Locate the cell with the specified text and output its [x, y] center coordinate. 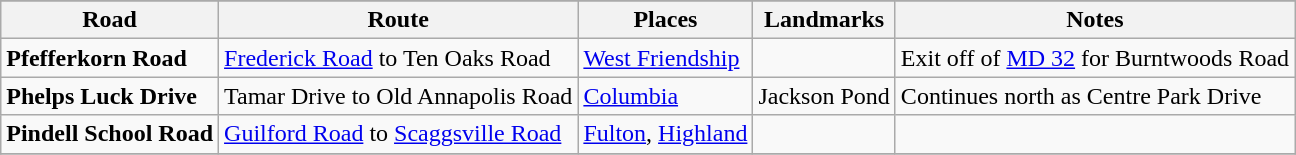
Frederick Road to Ten Oaks Road [398, 58]
Continues north as Centre Park Drive [1094, 96]
Jackson Pond [824, 96]
Route [398, 20]
Exit off of MD 32 for Burntwoods Road [1094, 58]
Pfefferkorn Road [110, 58]
Fulton, Highland [666, 134]
Pindell School Road [110, 134]
Road [110, 20]
West Friendship [666, 58]
Phelps Luck Drive [110, 96]
Places [666, 20]
Tamar Drive to Old Annapolis Road [398, 96]
Guilford Road to Scaggsville Road [398, 134]
Landmarks [824, 20]
Notes [1094, 20]
Columbia [666, 96]
